Output the (X, Y) coordinate of the center of the cell containing the given text.  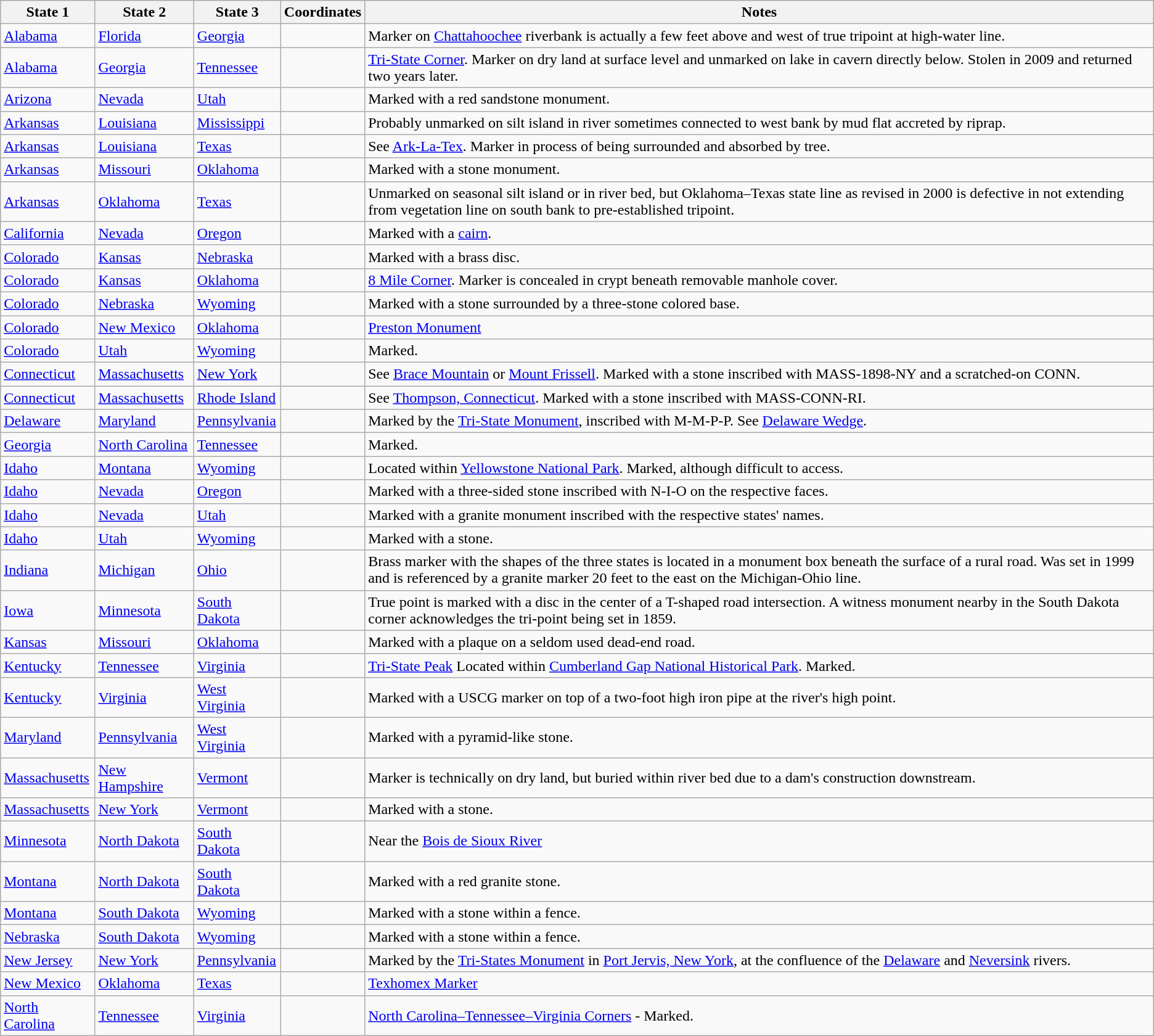
Marked with a red sandstone monument. (759, 99)
Near the Bois de Sioux River (759, 841)
See Ark-La-Tex. Marker in process of being surrounded and absorbed by tree. (759, 146)
Marked with a pyramid-like stone. (759, 738)
Marked with a three-sided stone inscribed with N-I-O on the respective faces. (759, 491)
North Carolina–Tennessee–Virginia Corners - Marked. (759, 1015)
Marked with a cairn. (759, 233)
Notes (759, 12)
New Jersey (48, 960)
Mississippi (237, 123)
Marked with a stone surrounded by a three-stone colored base. (759, 303)
State 1 (48, 12)
State 3 (237, 12)
Coordinates (322, 12)
Marked with a red granite stone. (759, 882)
Marker is technically on dry land, but buried within river bed due to a dam's construction downstream. (759, 777)
8 Mile Corner. Marker is concealed in crypt beneath removable manhole cover. (759, 280)
Marked by the Tri-State Monument, inscribed with M-M-P-P. See Delaware Wedge. (759, 421)
Probably unmarked on silt island in river sometimes connected to west bank by mud flat accreted by riprap. (759, 123)
Arizona (48, 99)
Michigan (144, 570)
Indiana (48, 570)
Texhomex Marker (759, 984)
Located within Yellowstone National Park. Marked, although difficult to access. (759, 468)
See Brace Mountain or Mount Frissell. Marked with a stone inscribed with MASS-1898-NY and a scratched-on CONN. (759, 374)
Tri-State Peak Located within Cumberland Gap National Historical Park. Marked. (759, 665)
Marked with a plaque on a seldom used dead-end road. (759, 642)
Marked with a brass disc. (759, 257)
Delaware (48, 421)
Marked with a granite monument inscribed with the respective states' names. (759, 515)
Marked with a stone monument. (759, 170)
Marked with a USCG marker on top of a two-foot high iron pipe at the river's high point. (759, 697)
Ohio (237, 570)
Marker on Chattahoochee riverbank is actually a few feet above and west of true tripoint at high-water line. (759, 36)
See Thompson, Connecticut. Marked with a stone inscribed with MASS-CONN-RI. (759, 398)
California (48, 233)
State 2 (144, 12)
Iowa (48, 610)
Tri-State Corner. Marker on dry land at surface level and unmarked on lake in cavern directly below. Stolen in 2009 and returned two years later. (759, 68)
New Hampshire (144, 777)
Marked by the Tri-States Monument in Port Jervis, New York, at the confluence of the Delaware and Neversink rivers. (759, 960)
Rhode Island (237, 398)
Florida (144, 36)
Preston Monument (759, 327)
